Determine the [X, Y] coordinate at the center of the cell enclosing the given text.  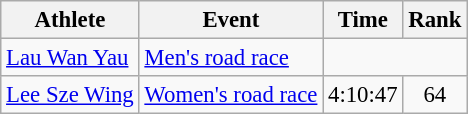
Time [363, 20]
Lee Sze Wing [70, 95]
Lau Wan Yau [70, 58]
4:10:47 [363, 95]
Rank [435, 20]
64 [435, 95]
Athlete [70, 20]
Women's road race [231, 95]
Men's road race [231, 58]
Event [231, 20]
